Output the [X, Y] coordinate of the center of the cell containing the given text.  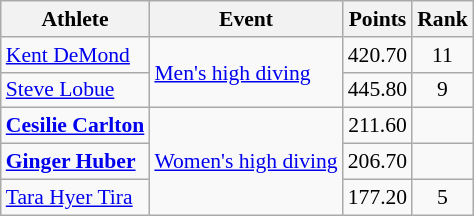
420.70 [378, 55]
11 [442, 55]
Ginger Huber [76, 162]
Athlete [76, 19]
5 [442, 197]
Men's high diving [246, 72]
Women's high diving [246, 162]
445.80 [378, 90]
Rank [442, 19]
Cesilie Carlton [76, 126]
206.70 [378, 162]
211.60 [378, 126]
177.20 [378, 197]
Tara Hyer Tira [76, 197]
Kent DeMond [76, 55]
Event [246, 19]
9 [442, 90]
Steve Lobue [76, 90]
Points [378, 19]
